Search for the cell housing the specified text and yield its (x, y) center coordinate. 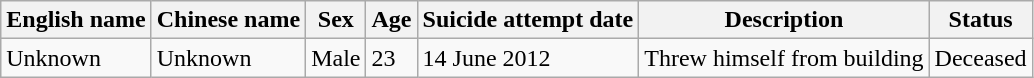
Status (980, 20)
English name (76, 20)
Sex (336, 20)
Threw himself from building (784, 58)
23 (392, 58)
Age (392, 20)
Chinese name (228, 20)
Deceased (980, 58)
Suicide attempt date (528, 20)
Male (336, 58)
14 June 2012 (528, 58)
Description (784, 20)
